Scan for the cell matching the given text and deliver its (x, y) coordinate at center. 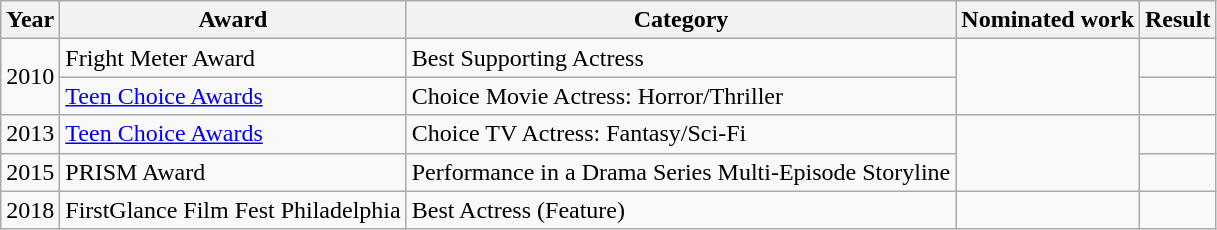
Year (30, 20)
2010 (30, 77)
2018 (30, 210)
Fright Meter Award (233, 58)
2015 (30, 172)
Choice TV Actress: Fantasy/Sci-Fi (681, 134)
Result (1178, 20)
Best Actress (Feature) (681, 210)
FirstGlance Film Fest Philadelphia (233, 210)
PRISM Award (233, 172)
Category (681, 20)
Best Supporting Actress (681, 58)
Performance in a Drama Series Multi-Episode Storyline (681, 172)
Choice Movie Actress: Horror/Thriller (681, 96)
2013 (30, 134)
Award (233, 20)
Nominated work (1048, 20)
